Provide the [X, Y] coordinate of the cell's center where the given text is located.  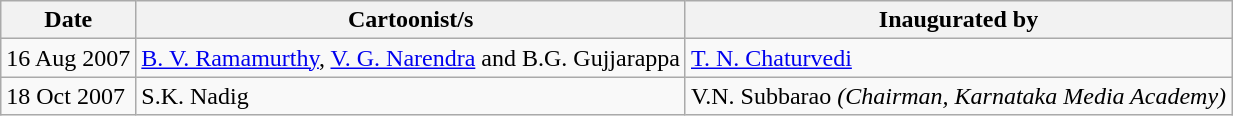
B. V. Ramamurthy, V. G. Narendra and B.G. Gujjarappa [411, 58]
T. N. Chaturvedi [958, 58]
16 Aug 2007 [68, 58]
S.K. Nadig [411, 96]
Inaugurated by [958, 20]
Date [68, 20]
Cartoonist/s [411, 20]
18 Oct 2007 [68, 96]
V.N. Subbarao (Chairman, Karnataka Media Academy) [958, 96]
